Locate the cell with the specified text and output its [X, Y] center coordinate. 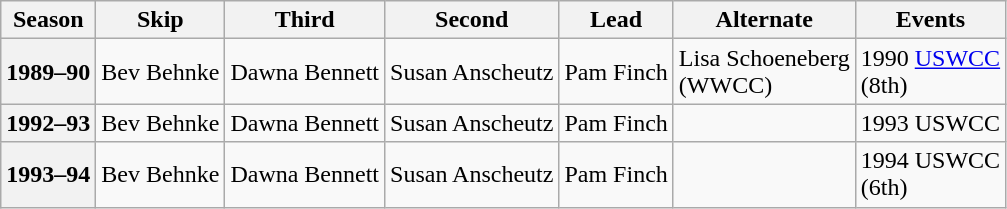
1989–90 [48, 72]
1993 USWCC [930, 123]
Second [472, 20]
Skip [160, 20]
1994 USWCC (6th) [930, 174]
Lead [616, 20]
Alternate [764, 20]
1990 USWCC (8th) [930, 72]
Events [930, 20]
Season [48, 20]
Lisa Schoeneberg(WWCC) [764, 72]
1992–93 [48, 123]
Third [305, 20]
1993–94 [48, 174]
